Detect which cell encompasses the target text, then output its [x, y] center coordinate. 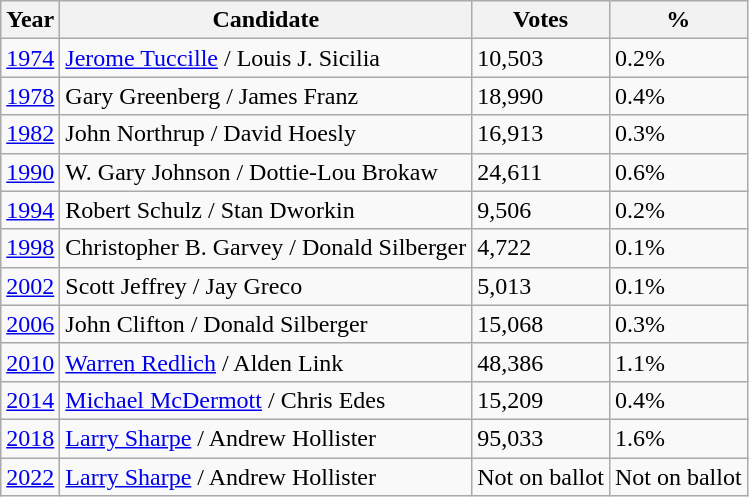
1982 [30, 134]
48,386 [541, 362]
Christopher B. Garvey / Donald Silberger [266, 248]
W. Gary Johnson / Dottie-Lou Brokaw [266, 172]
% [678, 20]
Warren Redlich / Alden Link [266, 362]
John Northrup / David Hoesly [266, 134]
1998 [30, 248]
0.6% [678, 172]
1978 [30, 96]
Jerome Tuccille / Louis J. Sicilia [266, 58]
2002 [30, 286]
Michael McDermott / Chris Edes [266, 400]
Robert Schulz / Stan Dworkin [266, 210]
10,503 [541, 58]
Candidate [266, 20]
24,611 [541, 172]
2018 [30, 438]
15,209 [541, 400]
1990 [30, 172]
5,013 [541, 286]
Votes [541, 20]
16,913 [541, 134]
1994 [30, 210]
Year [30, 20]
2010 [30, 362]
1.1% [678, 362]
2022 [30, 477]
Gary Greenberg / James Franz [266, 96]
4,722 [541, 248]
15,068 [541, 324]
John Clifton / Donald Silberger [266, 324]
95,033 [541, 438]
18,990 [541, 96]
2006 [30, 324]
1974 [30, 58]
Scott Jeffrey / Jay Greco [266, 286]
2014 [30, 400]
9,506 [541, 210]
1.6% [678, 438]
